Return (X, Y) of the center of cell containing provided text 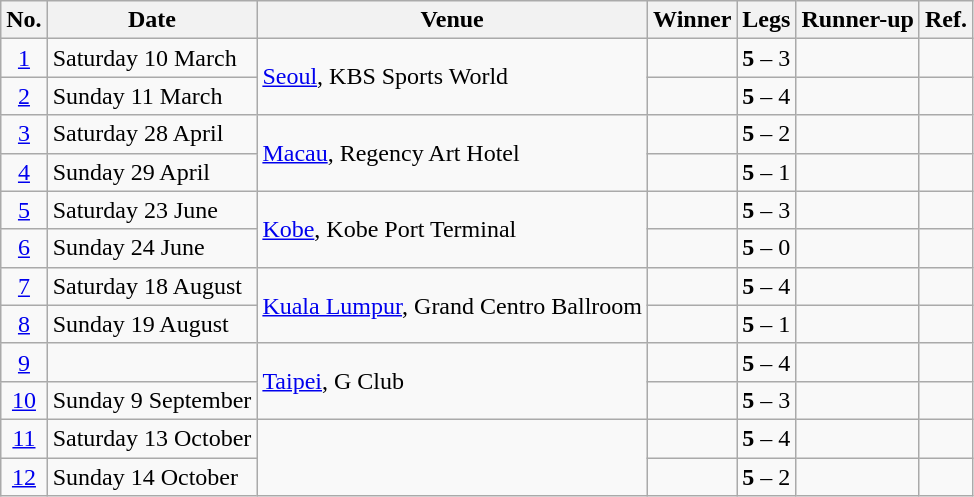
Saturday 18 August (152, 286)
Sunday 11 March (152, 96)
5 (24, 210)
No. (24, 20)
Kuala Lumpur, Grand Centro Ballroom (452, 305)
1 (24, 58)
5 – 0 (766, 248)
Saturday 23 June (152, 210)
Ref. (946, 20)
Sunday 9 September (152, 400)
12 (24, 477)
2 (24, 96)
Legs (766, 20)
Kobe, Kobe Port Terminal (452, 229)
Saturday 13 October (152, 438)
Macau, Regency Art Hotel (452, 153)
6 (24, 248)
Winner (692, 20)
Venue (452, 20)
Runner-up (858, 20)
Date (152, 20)
Sunday 24 June (152, 248)
4 (24, 172)
11 (24, 438)
7 (24, 286)
Seoul, KBS Sports World (452, 77)
Sunday 14 October (152, 477)
Saturday 10 March (152, 58)
Taipei, G Club (452, 381)
10 (24, 400)
8 (24, 324)
Sunday 29 April (152, 172)
Saturday 28 April (152, 134)
9 (24, 362)
3 (24, 134)
Sunday 19 August (152, 324)
